From the cell containing the given text, extract its center point as [x, y] coordinate. 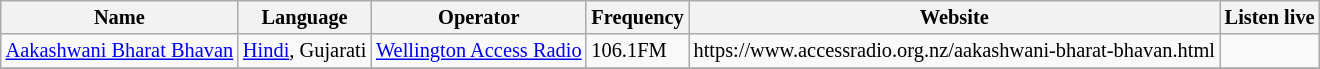
Website [954, 17]
Language [304, 17]
106.1FM [637, 51]
Wellington Access Radio [478, 51]
Operator [478, 17]
https://www.accessradio.org.nz/aakashwani-bharat-bhavan.html [954, 51]
Frequency [637, 17]
Aakashwani Bharat Bhavan [120, 51]
Hindi, Gujarati [304, 51]
Listen live [1270, 17]
Name [120, 17]
